Provide the [X, Y] coordinate of the cell's center where the given text is located.  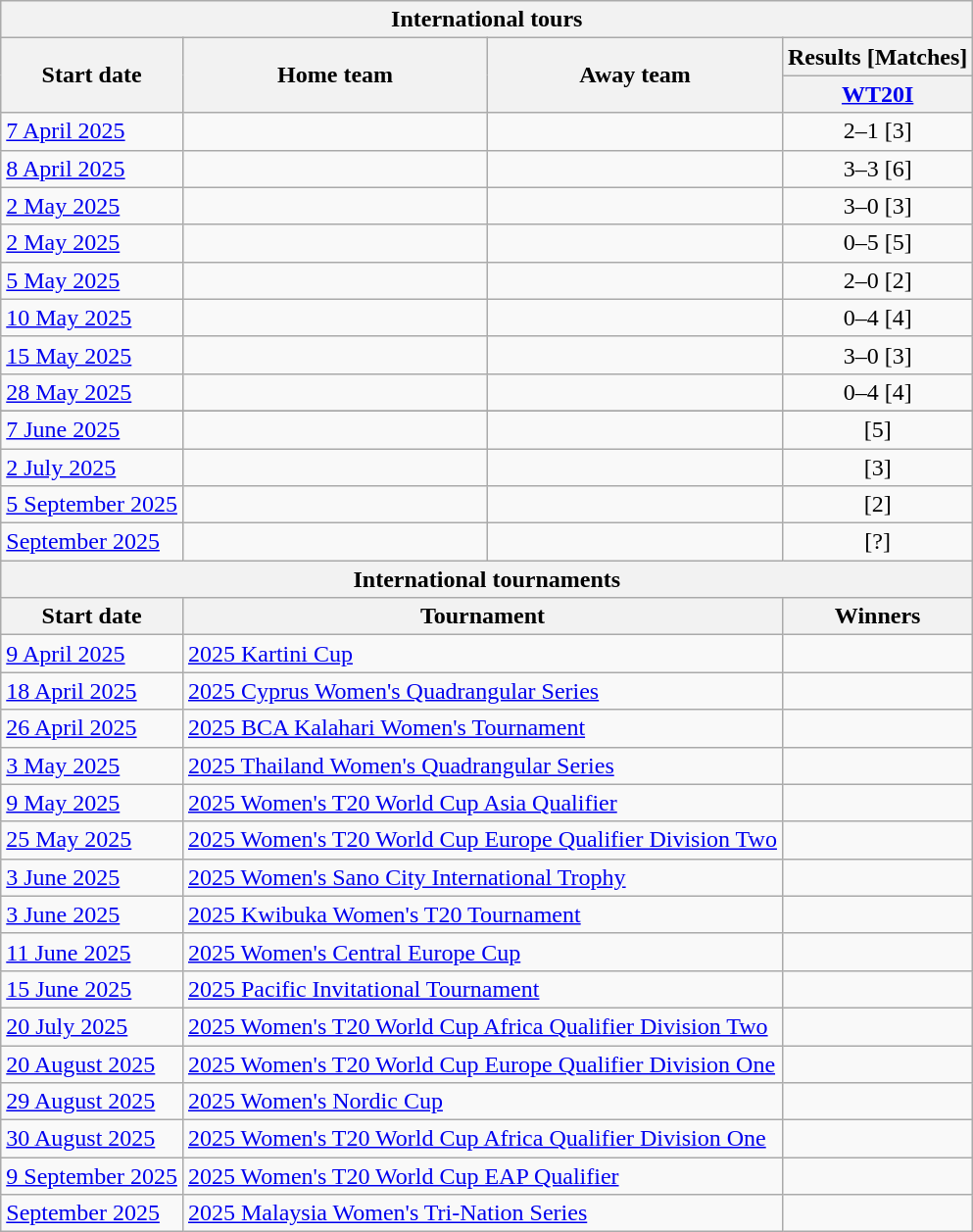
Away team [635, 75]
7 April 2025 [92, 131]
15 May 2025 [92, 355]
7 June 2025 [92, 429]
Tournament [482, 616]
WT20I [877, 94]
2025 Women's T20 World Cup Europe Qualifier Division One [482, 1063]
[5] [877, 429]
28 May 2025 [92, 392]
2025 Women's T20 World Cup Africa Qualifier Division One [482, 1139]
2025 Women's T20 World Cup Asia Qualifier [482, 803]
10 May 2025 [92, 318]
30 August 2025 [92, 1139]
2025 Thailand Women's Quadrangular Series [482, 765]
15 June 2025 [92, 989]
[?] [877, 542]
[3] [877, 468]
2–0 [2] [877, 280]
2025 Women's T20 World Cup EAP Qualifier [482, 1176]
2025 Kwibuka Women's T20 Tournament [482, 914]
20 August 2025 [92, 1063]
5 May 2025 [92, 280]
2025 Women's Central Europe Cup [482, 952]
26 April 2025 [92, 728]
25 May 2025 [92, 840]
29 August 2025 [92, 1102]
2025 Women's Nordic Cup [482, 1102]
3 May 2025 [92, 765]
3–3 [6] [877, 169]
18 April 2025 [92, 691]
5 September 2025 [92, 505]
International tournaments [487, 579]
2–1 [3] [877, 131]
2025 Cyprus Women's Quadrangular Series [482, 691]
2025 Women's T20 World Cup Europe Qualifier Division Two [482, 840]
2025 Kartini Cup [482, 654]
Winners [877, 616]
2025 Women's Sano City International Trophy [482, 877]
0–5 [5] [877, 243]
International tours [487, 20]
Home team [335, 75]
2 July 2025 [92, 468]
[2] [877, 505]
20 July 2025 [92, 1026]
2025 Women's T20 World Cup Africa Qualifier Division Two [482, 1026]
8 April 2025 [92, 169]
2025 Malaysia Women's Tri-Nation Series [482, 1213]
9 May 2025 [92, 803]
2025 Pacific Invitational Tournament [482, 989]
9 September 2025 [92, 1176]
11 June 2025 [92, 952]
Results [Matches] [877, 57]
2025 BCA Kalahari Women's Tournament [482, 728]
9 April 2025 [92, 654]
